Determine the (X, Y) coordinate at the center of the cell enclosing the given text.  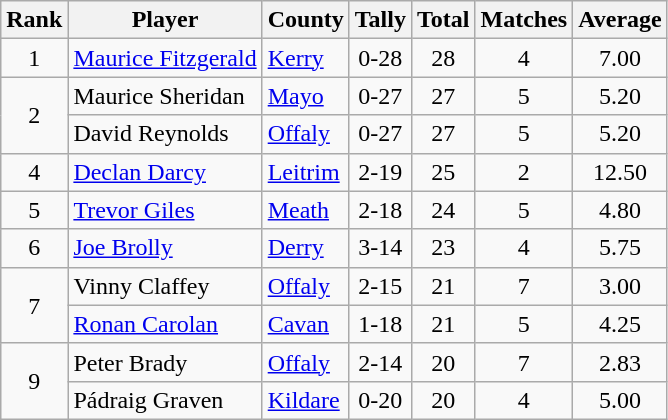
Ronan Carolan (165, 324)
Derry (306, 248)
4.80 (620, 210)
7.00 (620, 58)
Meath (306, 210)
Kildare (306, 400)
Kerry (306, 58)
Rank (34, 20)
Matches (524, 20)
Peter Brady (165, 362)
5.75 (620, 248)
2-18 (380, 210)
2-14 (380, 362)
Tally (380, 20)
6 (34, 248)
25 (443, 172)
2.83 (620, 362)
Pádraig Graven (165, 400)
Vinny Claffey (165, 286)
Average (620, 20)
23 (443, 248)
5.00 (620, 400)
2-19 (380, 172)
Cavan (306, 324)
1-18 (380, 324)
1 (34, 58)
3.00 (620, 286)
Total (443, 20)
24 (443, 210)
Leitrim (306, 172)
2-15 (380, 286)
9 (34, 381)
3-14 (380, 248)
County (306, 20)
Mayo (306, 96)
Maurice Fitzgerald (165, 58)
12.50 (620, 172)
Maurice Sheridan (165, 96)
0-20 (380, 400)
Joe Brolly (165, 248)
28 (443, 58)
Trevor Giles (165, 210)
4.25 (620, 324)
Player (165, 20)
David Reynolds (165, 134)
0-28 (380, 58)
Declan Darcy (165, 172)
